Return the [X, Y] coordinate for the center point of the cell that contains the specified text.  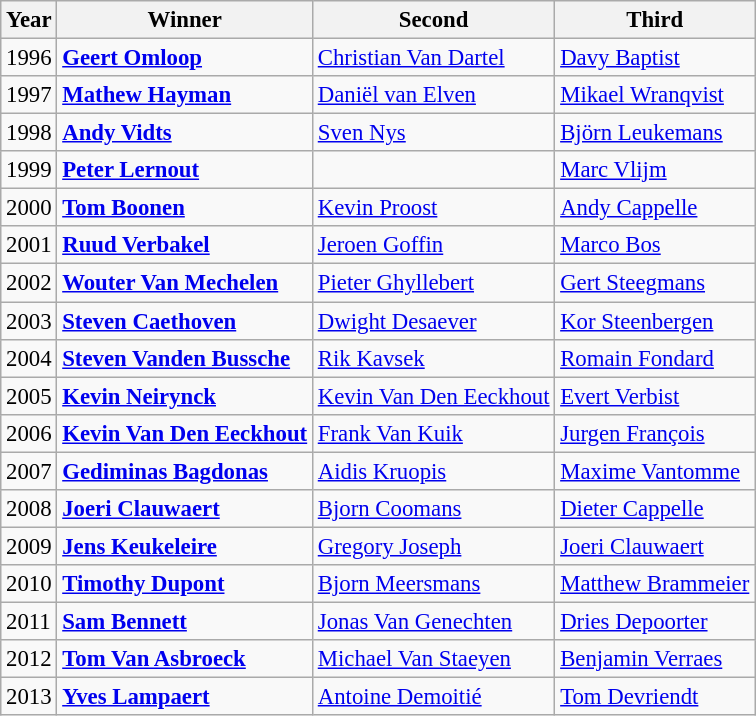
Geert Omloop [185, 58]
Frank Van Kuik [433, 433]
Yves Lampaert [185, 697]
2002 [29, 283]
2010 [29, 584]
Kevin Neirynck [185, 396]
Tom Van Asbroeck [185, 659]
2001 [29, 245]
Steven Caethoven [185, 321]
Matthew Brammeier [655, 584]
2006 [29, 433]
2012 [29, 659]
Third [655, 20]
Mikael Wranqvist [655, 95]
Year [29, 20]
Kor Steenbergen [655, 321]
Pieter Ghyllebert [433, 283]
Wouter Van Mechelen [185, 283]
Antoine Demoitié [433, 697]
Romain Fondard [655, 358]
2011 [29, 621]
Winner [185, 20]
2004 [29, 358]
Bjorn Coomans [433, 509]
Maxime Vantomme [655, 471]
Peter Lernout [185, 170]
2013 [29, 697]
Daniël van Elven [433, 95]
Dieter Cappelle [655, 509]
Andy Cappelle [655, 208]
Gediminas Bagdonas [185, 471]
Jeroen Goffin [433, 245]
Sven Nys [433, 133]
2009 [29, 546]
Aidis Kruopis [433, 471]
Benjamin Verraes [655, 659]
Timothy Dupont [185, 584]
2005 [29, 396]
Rik Kavsek [433, 358]
1997 [29, 95]
Gregory Joseph [433, 546]
Björn Leukemans [655, 133]
Kevin Proost [433, 208]
Michael Van Staeyen [433, 659]
1996 [29, 58]
Evert Verbist [655, 396]
1999 [29, 170]
2007 [29, 471]
Tom Devriendt [655, 697]
Bjorn Meersmans [433, 584]
Mathew Hayman [185, 95]
Tom Boonen [185, 208]
Jonas Van Genechten [433, 621]
2008 [29, 509]
Dwight Desaever [433, 321]
Davy Baptist [655, 58]
Christian Van Dartel [433, 58]
Dries Depoorter [655, 621]
Gert Steegmans [655, 283]
Ruud Verbakel [185, 245]
Marco Bos [655, 245]
2000 [29, 208]
2003 [29, 321]
Marc Vlijm [655, 170]
Jurgen François [655, 433]
Jens Keukeleire [185, 546]
Steven Vanden Bussche [185, 358]
Sam Bennett [185, 621]
Second [433, 20]
1998 [29, 133]
Andy Vidts [185, 133]
